For the text-containing cell, return its midpoint in (x, y) coordinate format. 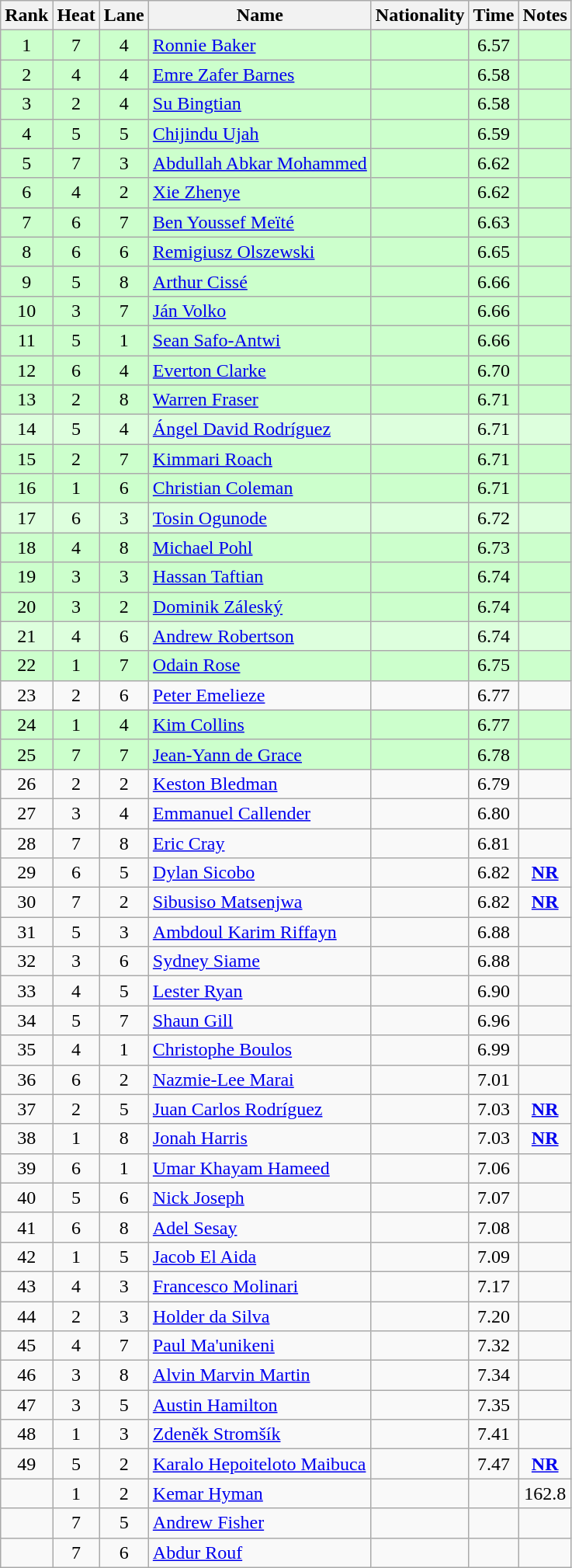
48 (26, 1434)
6.81 (494, 843)
Su Bingtian (259, 104)
20 (26, 607)
7.06 (494, 1168)
Alvin Marvin Martin (259, 1375)
Paul Ma'unikeni (259, 1346)
Umar Khayam Hameed (259, 1168)
7.41 (494, 1434)
31 (26, 932)
18 (26, 548)
12 (26, 370)
11 (26, 340)
35 (26, 1050)
Ronnie Baker (259, 45)
49 (26, 1464)
7.17 (494, 1286)
Sibusiso Matsenjwa (259, 902)
6.72 (494, 518)
Keston Bledman (259, 784)
Odain Rose (259, 666)
25 (26, 754)
Michael Pohl (259, 548)
Juan Carlos Rodríguez (259, 1109)
44 (26, 1316)
Notes (545, 16)
Sean Safo-Antwi (259, 340)
Holder da Silva (259, 1316)
30 (26, 902)
Time (494, 16)
6.59 (494, 134)
33 (26, 991)
Adel Sesay (259, 1227)
Austin Hamilton (259, 1405)
7.34 (494, 1375)
Jonah Harris (259, 1139)
6.90 (494, 991)
Eric Cray (259, 843)
7.35 (494, 1405)
26 (26, 784)
43 (26, 1286)
21 (26, 636)
6.78 (494, 754)
Remigiusz Olszewski (259, 252)
Kimmari Roach (259, 459)
162.8 (545, 1493)
Andrew Fisher (259, 1523)
7.47 (494, 1464)
Peter Emelieze (259, 695)
Ángel David Rodríguez (259, 429)
Nick Joseph (259, 1198)
47 (26, 1405)
6.73 (494, 548)
17 (26, 518)
13 (26, 400)
7.01 (494, 1080)
6.99 (494, 1050)
10 (26, 311)
Andrew Robertson (259, 636)
Tosin Ogunode (259, 518)
36 (26, 1080)
Xie Zhenye (259, 193)
Jean-Yann de Grace (259, 754)
6.80 (494, 813)
15 (26, 459)
6.79 (494, 784)
40 (26, 1198)
46 (26, 1375)
Ben Youssef Meïté (259, 222)
34 (26, 1020)
39 (26, 1168)
6.70 (494, 370)
Nationality (420, 16)
Sydney Siame (259, 961)
Heat (76, 16)
6.57 (494, 45)
16 (26, 488)
Everton Clarke (259, 370)
29 (26, 873)
Christophe Boulos (259, 1050)
6.75 (494, 666)
6.65 (494, 252)
Francesco Molinari (259, 1286)
Hassan Taftian (259, 577)
Dominik Záleský (259, 607)
Abdur Rouf (259, 1552)
22 (26, 666)
Lester Ryan (259, 991)
41 (26, 1227)
14 (26, 429)
Abdullah Abkar Mohammed (259, 163)
37 (26, 1109)
9 (26, 281)
38 (26, 1139)
Ján Volko (259, 311)
Lane (124, 16)
19 (26, 577)
42 (26, 1257)
Chijindu Ujah (259, 134)
Kim Collins (259, 725)
28 (26, 843)
Arthur Cissé (259, 281)
Christian Coleman (259, 488)
7.07 (494, 1198)
Ambdoul Karim Riffayn (259, 932)
7.09 (494, 1257)
Rank (26, 16)
23 (26, 695)
7.20 (494, 1316)
Shaun Gill (259, 1020)
Zdeněk Stromšík (259, 1434)
Nazmie-Lee Marai (259, 1080)
Emmanuel Callender (259, 813)
24 (26, 725)
7.08 (494, 1227)
6.96 (494, 1020)
6.63 (494, 222)
Karalo Hepoiteloto Maibuca (259, 1464)
Name (259, 16)
Jacob El Aida (259, 1257)
7.32 (494, 1346)
27 (26, 813)
45 (26, 1346)
Dylan Sicobo (259, 873)
32 (26, 961)
Emre Zafer Barnes (259, 75)
Warren Fraser (259, 400)
Kemar Hyman (259, 1493)
